Pinpoint the cell where the given text exists, returning its (X, Y) midpoint coordinate. 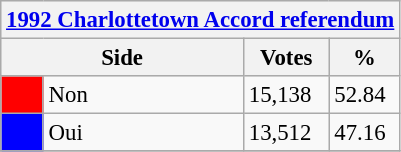
Side (122, 58)
52.84 (364, 95)
Votes (286, 58)
47.16 (364, 133)
% (364, 58)
13,512 (286, 133)
1992 Charlottetown Accord referendum (200, 20)
Non (143, 95)
15,138 (286, 95)
Oui (143, 133)
